Pinpoint the cell where the given text exists, returning its [X, Y] midpoint coordinate. 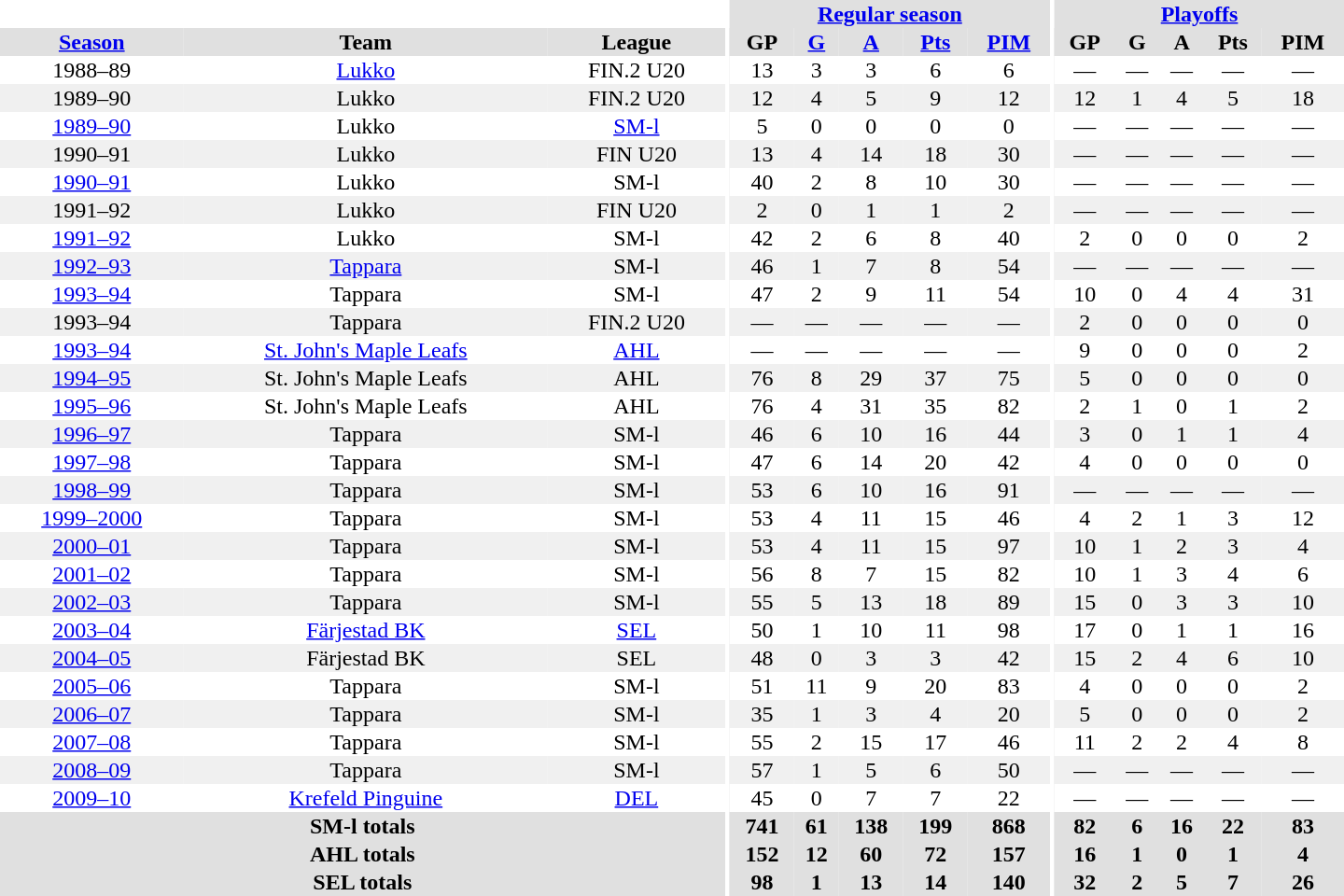
2007–08 [91, 742]
37 [935, 378]
2003–04 [91, 630]
60 [872, 854]
138 [872, 826]
2009–10 [91, 798]
1994–95 [91, 378]
Team [366, 42]
Season [91, 42]
157 [1009, 854]
Krefeld Pinguine [366, 798]
199 [935, 826]
48 [762, 658]
72 [935, 854]
1998–99 [91, 490]
97 [1009, 546]
89 [1009, 602]
AHL totals [362, 854]
SM-l totals [362, 826]
2006–07 [91, 714]
29 [872, 378]
44 [1009, 434]
2002–03 [91, 602]
741 [762, 826]
1996–97 [91, 434]
868 [1009, 826]
2001–02 [91, 574]
Regular season [890, 14]
32 [1085, 882]
61 [817, 826]
51 [762, 686]
140 [1009, 882]
56 [762, 574]
2005–06 [91, 686]
1997–98 [91, 462]
45 [762, 798]
DEL [637, 798]
57 [762, 770]
1988–89 [91, 70]
26 [1303, 882]
2000–01 [91, 546]
1999–2000 [91, 518]
1995–96 [91, 406]
91 [1009, 490]
1992–93 [91, 266]
SEL totals [362, 882]
75 [1009, 378]
152 [762, 854]
2008–09 [91, 770]
2004–05 [91, 658]
Playoffs [1199, 14]
League [637, 42]
